For the text-containing cell, return its midpoint in [X, Y] coordinate format. 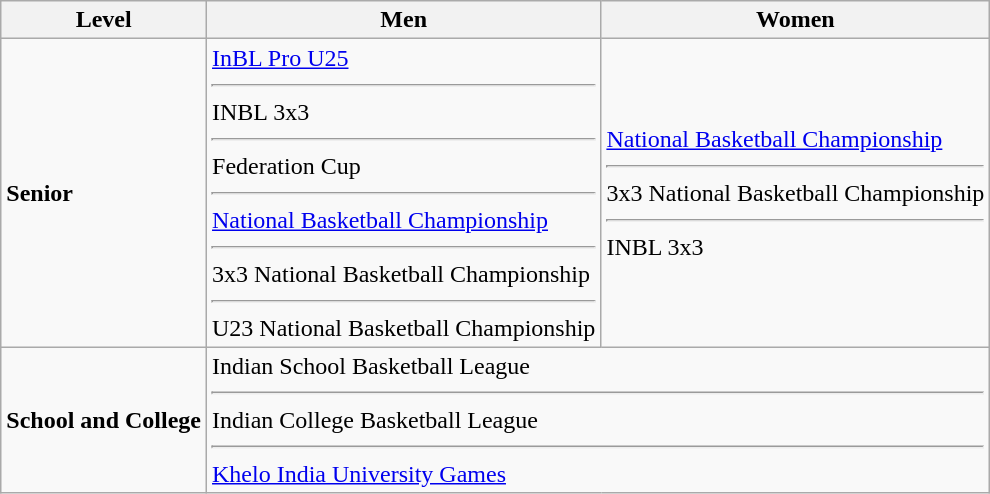
Level [104, 20]
Women [796, 20]
National Basketball Championship3x3 National Basketball ChampionshipINBL 3x3 [796, 193]
InBL Pro U25INBL 3x3Federation CupNational Basketball Championship3x3 National Basketball ChampionshipU23 National Basketball Championship [404, 193]
Senior [104, 193]
Indian School Basketball LeagueIndian College Basketball LeagueKhelo India University Games [598, 420]
Men [404, 20]
School and College [104, 420]
